Pinpoint the cell where the given text exists, returning its (x, y) midpoint coordinate. 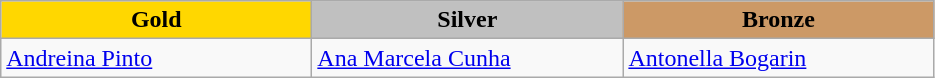
Andreina Pinto (156, 58)
Antonella Bogarin (778, 58)
Ana Marcela Cunha (468, 58)
Silver (468, 20)
Bronze (778, 20)
Gold (156, 20)
